Search for the cell housing the specified text and yield its [x, y] center coordinate. 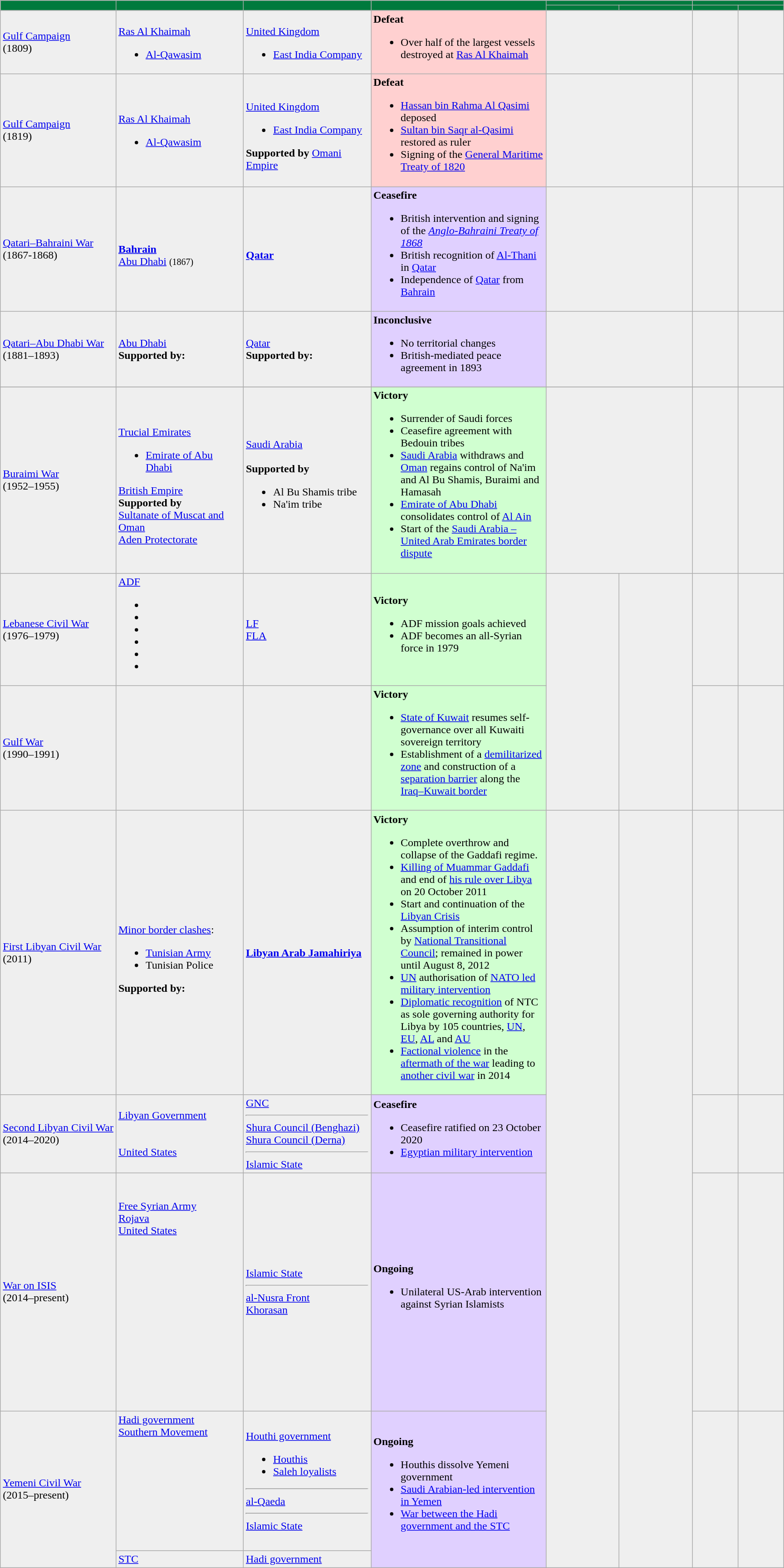
Trucial Emirates Emirate of Abu Dhabi British Empire Supported by Sultanate of Muscat and Oman Aden Protectorate [180, 480]
Libyan Arab Jamahiriya [307, 952]
VictoryADF mission goals achievedADF becomes an all-Syrian force in 1979 [459, 629]
First Libyan Civil War(2011) [58, 952]
Bahrain Abu Dhabi (1867) [180, 249]
United Kingdom East India CompanySupported by Omani Empire [307, 130]
ADF [180, 629]
OngoingUnilateral US-Arab intervention against Syrian Islamists [459, 1292]
Gulf Campaign(1809) [58, 42]
Libyan Government United States [180, 1133]
OngoingHouthis dissolve Yemeni governmentSaudi Arabian-led intervention in YemenWar between the Hadi government and the STC [459, 1490]
Lebanese Civil War(1976–1979) [58, 629]
STC [180, 1559]
DefeatOver half of the largest vessels destroyed at Ras Al Khaimah [459, 42]
Abu Dhabi Supported by: [180, 349]
Buraimi War(1952–1955) [58, 480]
Qatari–Bahraini War(1867-1868) [58, 249]
GNC Shura Council (Benghazi) Shura Council (Derna) Islamic State [307, 1133]
Gulf Campaign(1819) [58, 130]
Qatari–Abu Dhabi War(1881–1893) [58, 349]
Qatar [307, 249]
CeasefireCeasefire ratified on 23 October 2020Egyptian military intervention [459, 1133]
Saudi Arabia Supported byAl Bu Shamis tribeNa'im tribe [307, 480]
War on ISIS(2014–present) [58, 1292]
Minor border clashes: Tunisian ArmyTunisian PoliceSupported by: [180, 952]
Houthi government Houthis Saleh loyalists al-Qaeda Islamic State [307, 1481]
LF FLA [307, 629]
Gulf War(1990–1991) [58, 748]
Yemeni Civil War(2015–present) [58, 1490]
Free Syrian Army Rojava United States [180, 1292]
Qatar Supported by: [307, 349]
United Kingdom East India Company [307, 42]
Hadi government [307, 1559]
Second Libyan Civil War(2014–2020) [58, 1133]
Islamic State al-Nusra Front Khorasan [307, 1292]
Hadi government Southern Movement [180, 1481]
DefeatHassan bin Rahma Al Qasimi deposedSultan bin Saqr al-Qasimi restored as rulerSigning of the General Maritime Treaty of 1820 [459, 130]
Inconclusive No territorial changesBritish-mediated peace agreement in 1893 [459, 349]
